Scan for the cell matching the given text and deliver its (x, y) coordinate at center. 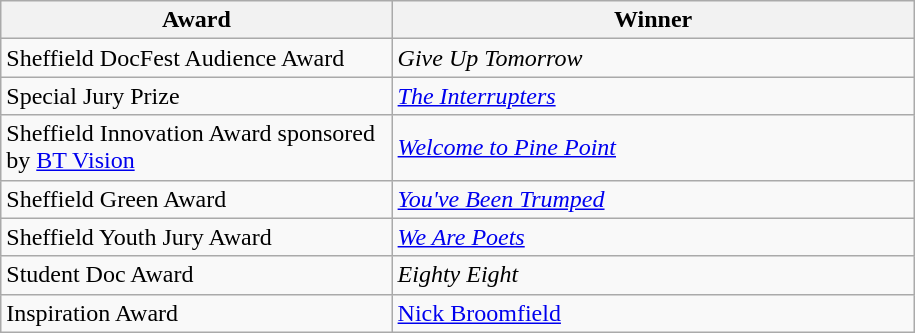
Inspiration Award (196, 313)
We Are Poets (653, 237)
Eighty Eight (653, 275)
Special Jury Prize (196, 96)
The Interrupters (653, 96)
Give Up Tomorrow (653, 58)
Winner (653, 20)
You've Been Trumped (653, 199)
Nick Broomfield (653, 313)
Sheffield Innovation Award sponsored by BT Vision (196, 148)
Sheffield DocFest Audience Award (196, 58)
Student Doc Award (196, 275)
Sheffield Green Award (196, 199)
Welcome to Pine Point (653, 148)
Award (196, 20)
Sheffield Youth Jury Award (196, 237)
